Identify which cell holds the provided text, then report its [x, y] central coordinate. 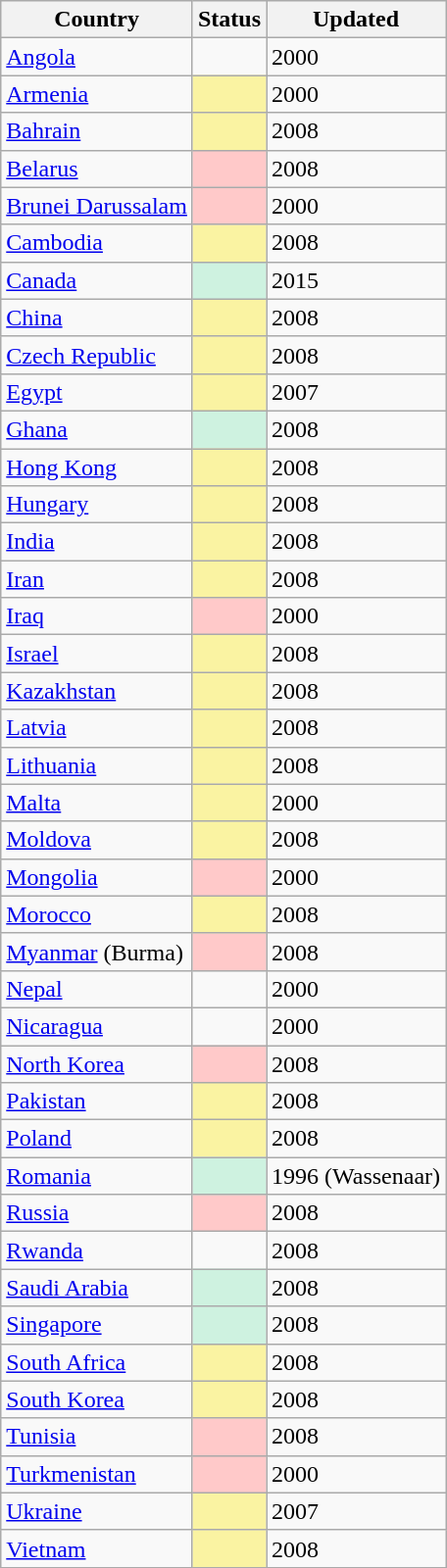
Morocco [97, 914]
Poland [97, 1139]
Status [229, 20]
Hungary [97, 505]
Country [97, 20]
Ghana [97, 429]
Turkmenistan [97, 1474]
Hong Kong [97, 467]
Iran [97, 579]
Kazakhstan [97, 691]
Singapore [97, 1325]
Ukraine [97, 1511]
Tunisia [97, 1437]
Pakistan [97, 1102]
South Africa [97, 1362]
South Korea [97, 1399]
Mongolia [97, 877]
Russia [97, 1213]
Romania [97, 1176]
Saudi Arabia [97, 1288]
Armenia [97, 94]
Myanmar (Burma) [97, 952]
Rwanda [97, 1250]
China [97, 318]
Bahrain [97, 131]
Latvia [97, 728]
2015 [357, 280]
Nepal [97, 989]
India [97, 542]
Canada [97, 280]
Czech Republic [97, 355]
North Korea [97, 1063]
Egypt [97, 392]
Cambodia [97, 243]
Moldova [97, 840]
Israel [97, 654]
Angola [97, 57]
Malta [97, 803]
Belarus [97, 169]
Vietnam [97, 1548]
1996 (Wassenaar) [357, 1176]
Updated [357, 20]
Nicaragua [97, 1026]
Lithuania [97, 765]
Brunei Darussalam [97, 206]
Iraq [97, 616]
